Return [x, y] of the center of cell containing provided text 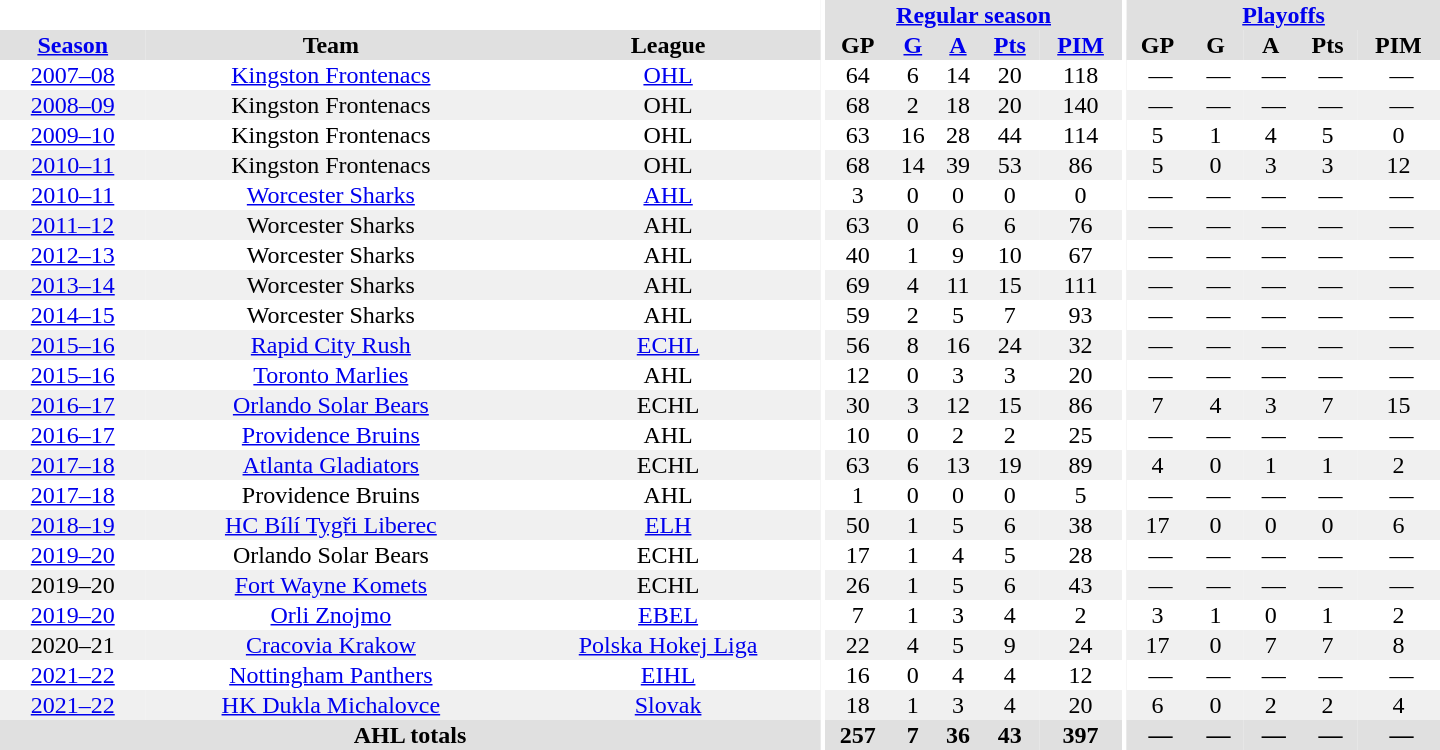
89 [1080, 465]
2012–13 [73, 255]
25 [1080, 435]
40 [858, 255]
32 [1080, 345]
11 [958, 285]
93 [1080, 315]
Polska Hokej Liga [668, 645]
76 [1080, 225]
League [668, 45]
Orli Znojmo [332, 615]
67 [1080, 255]
39 [958, 165]
Cracovia Krakow [332, 645]
64 [858, 75]
2008–09 [73, 105]
26 [858, 585]
Playoffs [1284, 15]
22 [858, 645]
Toronto Marlies [332, 375]
ELH [668, 525]
13 [958, 465]
50 [858, 525]
AHL totals [410, 735]
118 [1080, 75]
2011–12 [73, 225]
Regular season [974, 15]
Slovak [668, 705]
Team [332, 45]
140 [1080, 105]
Nottingham Panthers [332, 675]
59 [858, 315]
397 [1080, 735]
257 [858, 735]
2013–14 [73, 285]
69 [858, 285]
Atlanta Gladiators [332, 465]
2018–19 [73, 525]
114 [1080, 135]
EBEL [668, 615]
36 [958, 735]
2020–21 [73, 645]
53 [1010, 165]
2007–08 [73, 75]
Fort Wayne Komets [332, 585]
EIHL [668, 675]
HK Dukla Michalovce [332, 705]
HC Bílí Tygři Liberec [332, 525]
Rapid City Rush [332, 345]
2009–10 [73, 135]
2014–15 [73, 315]
Season [73, 45]
19 [1010, 465]
30 [858, 405]
44 [1010, 135]
38 [1080, 525]
56 [858, 345]
111 [1080, 285]
